For the text-containing cell, return its midpoint in [x, y] coordinate format. 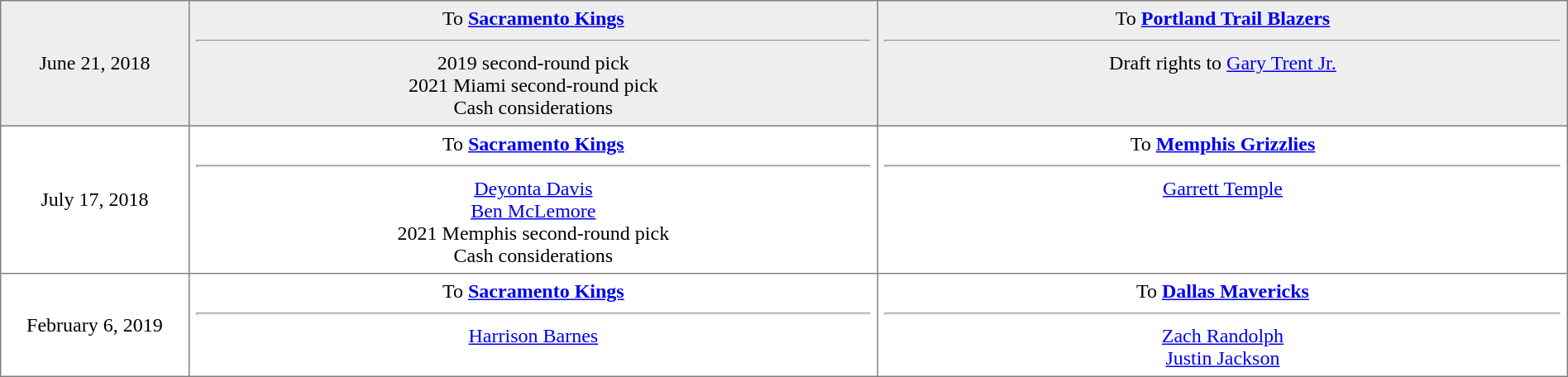
To Memphis GrizzliesGarrett Temple [1223, 199]
To Sacramento KingsHarrison Barnes [533, 325]
To Portland Trail BlazersDraft rights to Gary Trent Jr. [1223, 64]
June 21, 2018 [94, 64]
To Sacramento KingsDeyonta DavisBen McLemore2021 Memphis second-round pickCash considerations [533, 199]
February 6, 2019 [94, 325]
July 17, 2018 [94, 199]
To Dallas MavericksZach RandolphJustin Jackson [1223, 325]
To Sacramento Kings2019 second-round pick2021 Miami second-round pickCash considerations [533, 64]
